Find where the given text appears and provide that cell's center as [X, Y] coordinate. 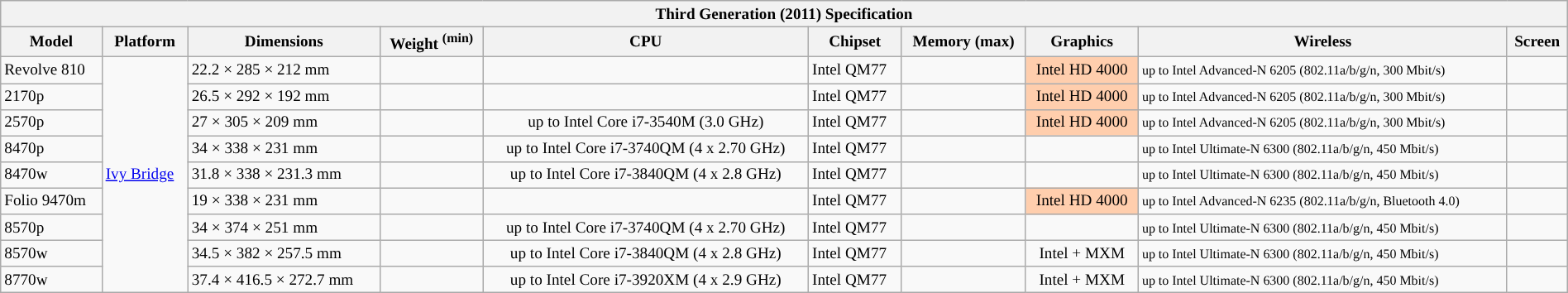
27 × 305 × 209 mm [284, 122]
Folio 9470m [51, 201]
34 × 374 × 251 mm [284, 228]
Dimensions [284, 41]
2170p [51, 96]
22.2 × 285 × 212 mm [284, 70]
Wireless [1322, 41]
Chipset [855, 41]
Platform [145, 41]
31.8 × 338 × 231.3 mm [284, 175]
up to Intel Advanced-N 6235 (802.11a/b/g/n, Bluetooth 4.0) [1322, 201]
Screen [1537, 41]
2570p [51, 122]
Ivy Bridge [145, 175]
CPU [645, 41]
8570p [51, 228]
8570w [51, 253]
8470w [51, 175]
Model [51, 41]
up to Intel Core i7-3920XM (4 x 2.9 GHz) [645, 280]
Revolve 810 [51, 70]
37.4 × 416.5 × 272.7 mm [284, 280]
Third Generation (2011) Specification [784, 14]
8770w [51, 280]
26.5 × 292 × 192 mm [284, 96]
8470p [51, 149]
Memory (max) [963, 41]
Graphics [1082, 41]
34.5 × 382 × 257.5 mm [284, 253]
34 × 338 × 231 mm [284, 149]
19 × 338 × 231 mm [284, 201]
Weight (min) [432, 41]
up to Intel Core i7-3540M (3.0 GHz) [645, 122]
